Pinpoint the cell where the given text exists, returning its (x, y) midpoint coordinate. 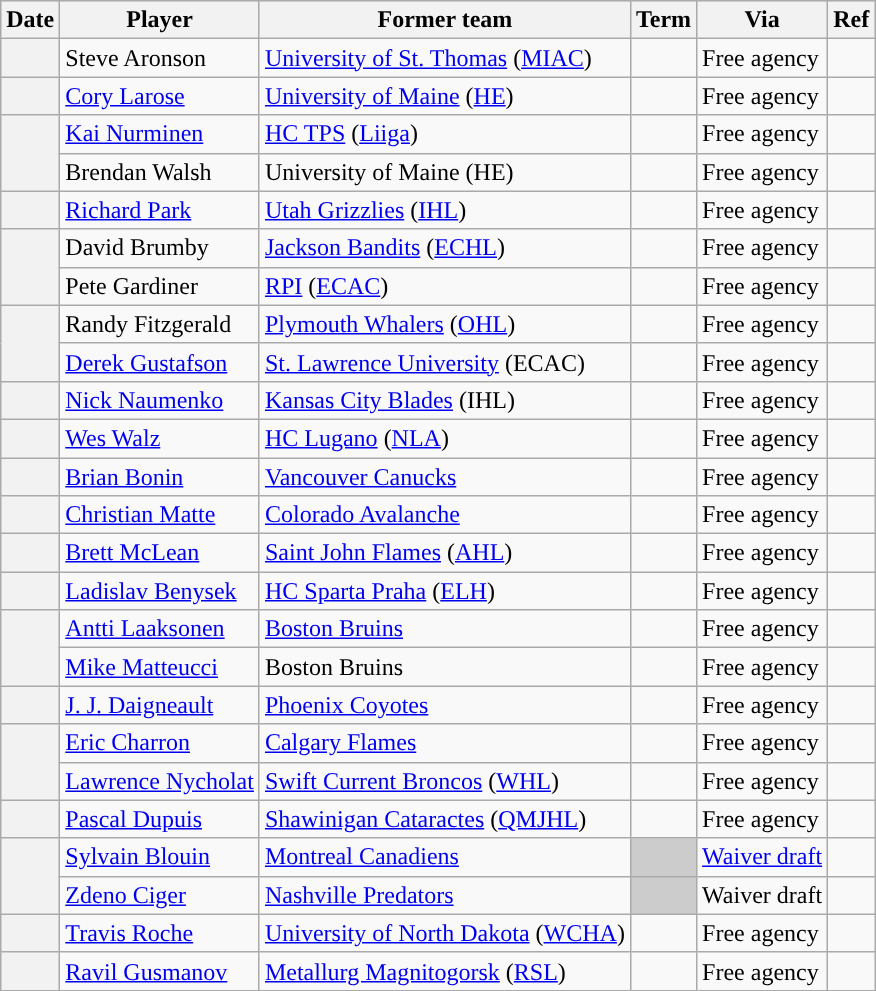
Pascal Dupuis (160, 819)
Ref (852, 20)
Zdeno Ciger (160, 895)
Nashville Predators (444, 895)
Lawrence Nycholat (160, 781)
Term (663, 20)
Mike Matteucci (160, 667)
Date (30, 20)
Shawinigan Cataractes (QMJHL) (444, 819)
St. Lawrence University (ECAC) (444, 362)
University of St. Thomas (MIAC) (444, 58)
David Brumby (160, 248)
Vancouver Canucks (444, 477)
Pete Gardiner (160, 286)
Montreal Canadiens (444, 857)
Colorado Avalanche (444, 515)
University of North Dakota (WCHA) (444, 933)
Kansas City Blades (IHL) (444, 400)
Saint John Flames (AHL) (444, 553)
Richard Park (160, 210)
Nick Naumenko (160, 400)
Randy Fitzgerald (160, 324)
Plymouth Whalers (OHL) (444, 324)
Kai Nurminen (160, 134)
Jackson Bandits (ECHL) (444, 248)
Eric Charron (160, 743)
Swift Current Broncos (WHL) (444, 781)
Metallurg Magnitogorsk (RSL) (444, 971)
Phoenix Coyotes (444, 705)
Steve Aronson (160, 58)
HC TPS (Liiga) (444, 134)
Wes Walz (160, 438)
HC Lugano (NLA) (444, 438)
Travis Roche (160, 933)
Derek Gustafson (160, 362)
Via (762, 20)
Former team (444, 20)
HC Sparta Praha (ELH) (444, 591)
Cory Larose (160, 96)
Brendan Walsh (160, 172)
Ladislav Benysek (160, 591)
Brett McLean (160, 553)
Christian Matte (160, 515)
RPI (ECAC) (444, 286)
Brian Bonin (160, 477)
Utah Grizzlies (IHL) (444, 210)
Antti Laaksonen (160, 629)
Player (160, 20)
Ravil Gusmanov (160, 971)
Sylvain Blouin (160, 857)
J. J. Daigneault (160, 705)
Calgary Flames (444, 743)
